Determine the (X, Y) coordinate at the center of the cell enclosing the given text.  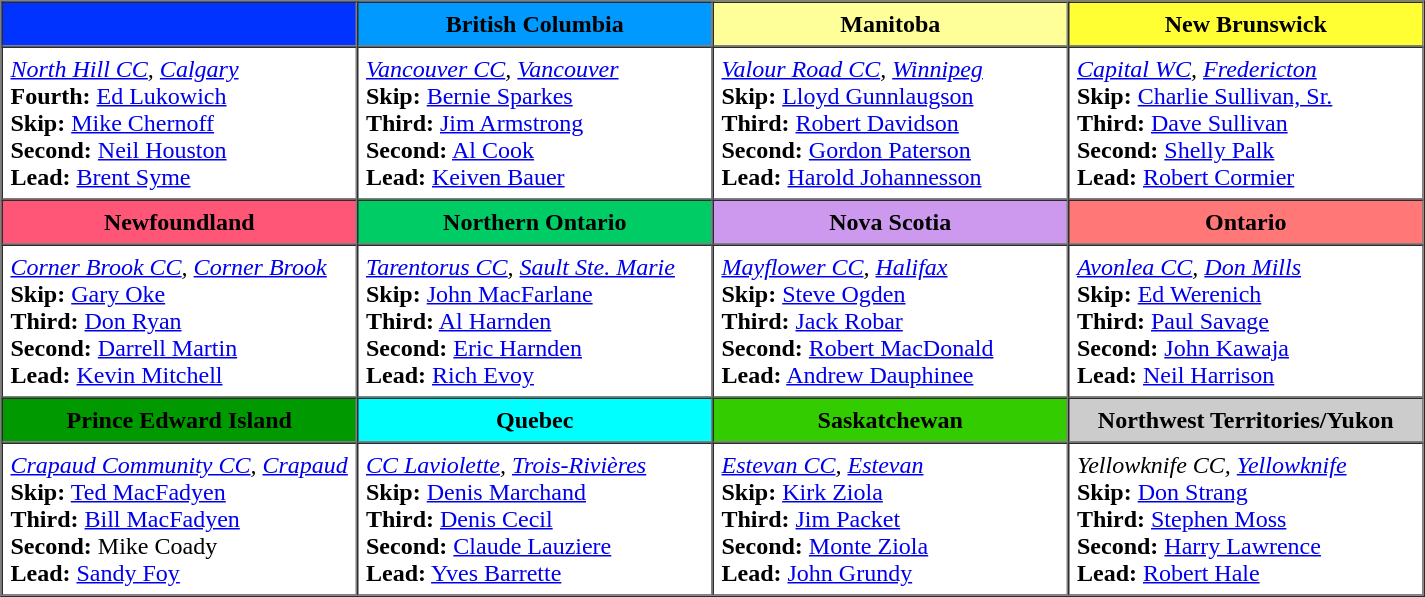
Crapaud Community CC, CrapaudSkip: Ted MacFadyen Third: Bill MacFadyen Second: Mike Coady Lead: Sandy Foy (180, 518)
CC Laviolette, Trois-RivièresSkip: Denis Marchand Third: Denis Cecil Second: Claude Lauziere Lead: Yves Barrette (535, 518)
British Columbia (535, 24)
Prince Edward Island (180, 420)
Avonlea CC, Don MillsSkip: Ed Werenich Third: Paul Savage Second: John Kawaja Lead: Neil Harrison (1246, 320)
Newfoundland (180, 222)
Mayflower CC, HalifaxSkip: Steve Ogden Third: Jack Robar Second: Robert MacDonald Lead: Andrew Dauphinee (890, 320)
Northern Ontario (535, 222)
Quebec (535, 420)
Northwest Territories/Yukon (1246, 420)
Saskatchewan (890, 420)
Tarentorus CC, Sault Ste. MarieSkip: John MacFarlane Third: Al Harnden Second: Eric Harnden Lead: Rich Evoy (535, 320)
Estevan CC, EstevanSkip: Kirk Ziola Third: Jim Packet Second: Monte Ziola Lead: John Grundy (890, 518)
North Hill CC, CalgaryFourth: Ed Lukowich Skip: Mike Chernoff Second: Neil Houston Lead: Brent Syme (180, 122)
Manitoba (890, 24)
New Brunswick (1246, 24)
Corner Brook CC, Corner BrookSkip: Gary Oke Third: Don Ryan Second: Darrell Martin Lead: Kevin Mitchell (180, 320)
Vancouver CC, VancouverSkip: Bernie Sparkes Third: Jim Armstrong Second: Al Cook Lead: Keiven Bauer (535, 122)
Ontario (1246, 222)
Nova Scotia (890, 222)
Valour Road CC, WinnipegSkip: Lloyd Gunnlaugson Third: Robert Davidson Second: Gordon Paterson Lead: Harold Johannesson (890, 122)
Yellowknife CC, YellowknifeSkip: Don Strang Third: Stephen Moss Second: Harry Lawrence Lead: Robert Hale (1246, 518)
Capital WC, FrederictonSkip: Charlie Sullivan, Sr. Third: Dave Sullivan Second: Shelly Palk Lead: Robert Cormier (1246, 122)
